Locate the cell with the specified text and output its (x, y) center coordinate. 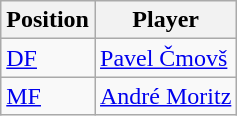
Player (165, 20)
MF (48, 96)
André Moritz (165, 96)
Position (48, 20)
Pavel Čmovš (165, 58)
DF (48, 58)
